Extract the (X, Y) coordinate from the center of the cell holding the provided text.  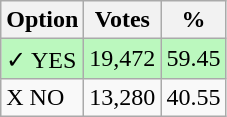
40.55 (194, 97)
Votes (122, 20)
19,472 (122, 59)
X NO (42, 97)
✓ YES (42, 59)
13,280 (122, 97)
59.45 (194, 59)
% (194, 20)
Option (42, 20)
